Search for the cell housing the specified text and yield its [x, y] center coordinate. 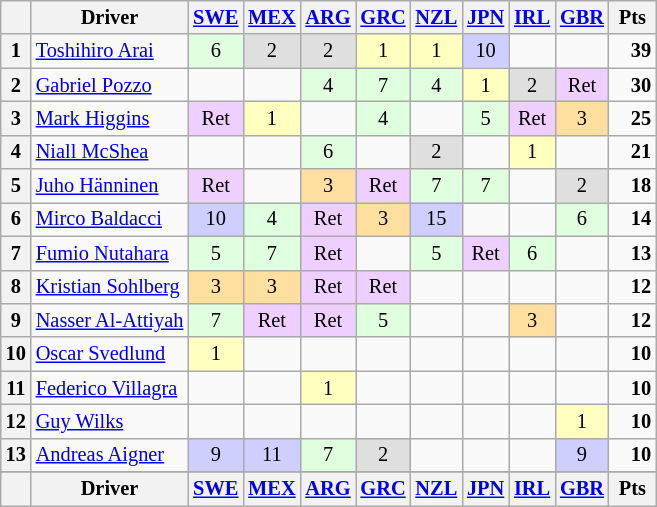
21 [632, 152]
Niall McShea [110, 152]
39 [632, 51]
Mirco Baldacci [110, 219]
Gabriel Pozzo [110, 85]
8 [16, 287]
Federico Villagra [110, 388]
Kristian Sohlberg [110, 287]
Mark Higgins [110, 118]
Oscar Svedlund [110, 354]
15 [436, 219]
Fumio Nutahara [110, 253]
Nasser Al-Attiyah [110, 320]
18 [632, 186]
30 [632, 85]
Juho Hänninen [110, 186]
Andreas Aigner [110, 455]
Toshihiro Arai [110, 51]
25 [632, 118]
14 [632, 219]
Guy Wilks [110, 421]
